Pinpoint the cell where the given text exists, returning its (x, y) midpoint coordinate. 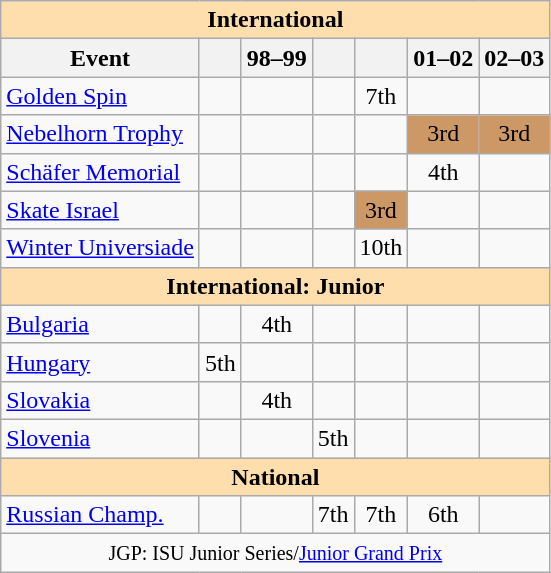
Skate Israel (100, 210)
Russian Champ. (100, 515)
Slovakia (100, 400)
International (276, 20)
01–02 (444, 58)
Winter Universiade (100, 248)
Event (100, 58)
10th (381, 248)
Nebelhorn Trophy (100, 134)
International: Junior (276, 286)
Golden Spin (100, 96)
National (276, 477)
JGP: ISU Junior Series/Junior Grand Prix (276, 553)
Schäfer Memorial (100, 172)
Slovenia (100, 438)
98–99 (276, 58)
02–03 (514, 58)
6th (444, 515)
Hungary (100, 362)
Bulgaria (100, 324)
